Capture the cell that displays the provided text and extract its (x, y) central coordinate. 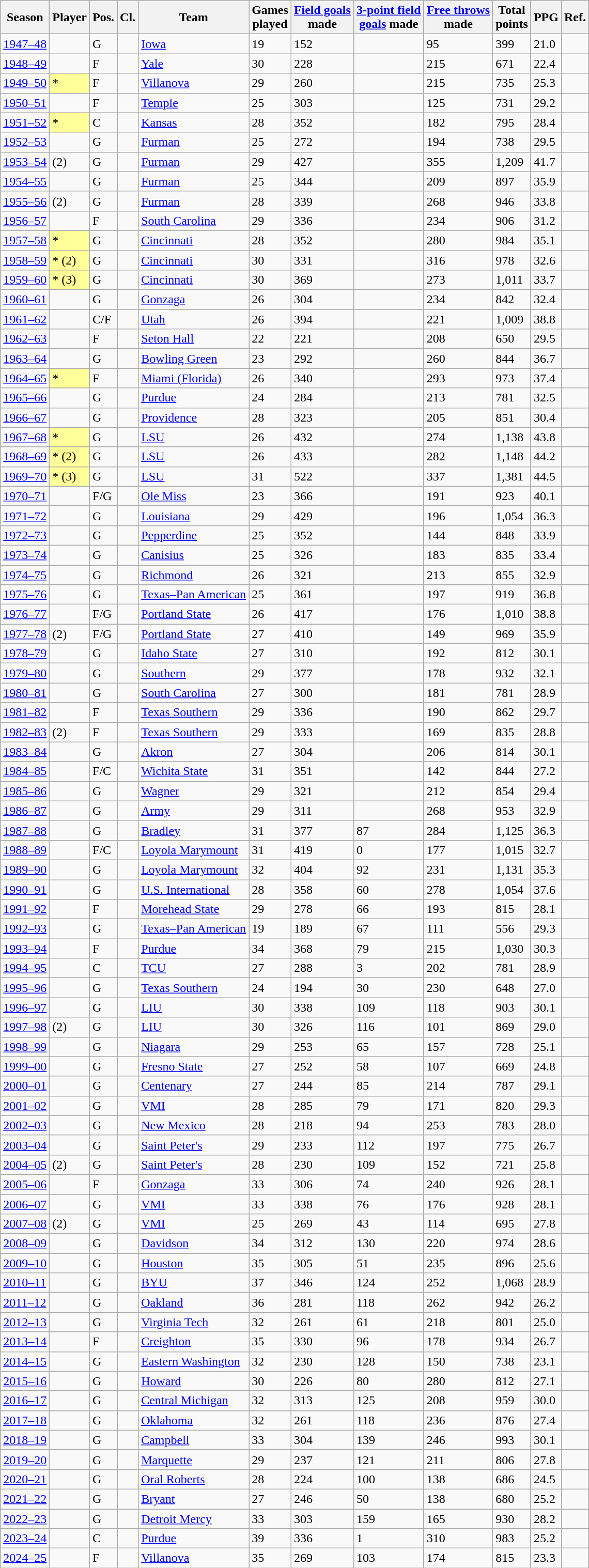
Oral Roberts (194, 1479)
32.7 (546, 850)
300 (322, 693)
556 (512, 929)
95 (458, 44)
Ole Miss (194, 496)
30.4 (546, 417)
2021–22 (25, 1499)
1948–49 (25, 64)
1984–85 (25, 771)
1991–92 (25, 909)
Totalpoints (512, 18)
128 (389, 1361)
735 (512, 83)
1958–59 (25, 260)
305 (322, 1263)
648 (512, 988)
854 (512, 791)
196 (458, 516)
40.1 (546, 496)
1962–63 (25, 339)
1954–55 (25, 181)
340 (322, 378)
1947–48 (25, 44)
27.4 (546, 1420)
2019–20 (25, 1460)
44.5 (546, 476)
33.7 (546, 280)
919 (512, 595)
U.S. International (194, 889)
Richmond (194, 575)
1,148 (512, 457)
Louisiana (194, 516)
22.4 (546, 64)
61 (389, 1322)
107 (458, 1066)
35.3 (546, 870)
1976–77 (25, 614)
2020–21 (25, 1479)
842 (512, 300)
731 (512, 103)
150 (458, 1361)
848 (512, 535)
27.2 (546, 771)
235 (458, 1263)
37 (270, 1283)
96 (389, 1342)
32.1 (546, 673)
29.0 (546, 1027)
344 (322, 181)
1,009 (512, 319)
43 (389, 1224)
101 (458, 1027)
76 (389, 1204)
C/F (103, 319)
1950–51 (25, 103)
1,068 (512, 1283)
1949–50 (25, 83)
1978–79 (25, 654)
21.0 (546, 44)
Bowling Green (194, 359)
2006–07 (25, 1204)
28.4 (546, 122)
293 (458, 378)
32.6 (546, 260)
2001–02 (25, 1106)
94 (389, 1125)
2008–09 (25, 1244)
Free throwsmade (458, 18)
969 (512, 634)
25.1 (546, 1047)
928 (512, 1204)
32.5 (546, 398)
1994–95 (25, 968)
Iowa (194, 44)
44.2 (546, 457)
29.7 (546, 712)
695 (512, 1224)
Bradley (194, 830)
32.4 (546, 300)
346 (322, 1283)
2018–19 (25, 1440)
209 (458, 181)
410 (322, 634)
272 (322, 142)
522 (322, 476)
1963–64 (25, 359)
795 (512, 122)
Creighton (194, 1342)
806 (512, 1460)
Marquette (194, 1460)
862 (512, 712)
419 (322, 850)
228 (322, 64)
1,015 (512, 850)
74 (389, 1184)
1975–76 (25, 595)
721 (512, 1165)
85 (389, 1086)
429 (322, 516)
Pepperdine (194, 535)
35.1 (546, 240)
236 (458, 1420)
1982–83 (25, 732)
1961–62 (25, 319)
1970–71 (25, 496)
358 (322, 889)
292 (322, 359)
1966–67 (25, 417)
112 (389, 1145)
Canisius (194, 555)
Niagara (194, 1047)
2012–13 (25, 1322)
159 (389, 1518)
231 (458, 870)
288 (322, 968)
58 (389, 1066)
1,138 (512, 437)
2015–16 (25, 1381)
650 (512, 339)
1983–84 (25, 752)
Wagner (194, 791)
226 (322, 1381)
2010–11 (25, 1283)
1979–80 (25, 673)
Detroit Mercy (194, 1518)
25.0 (546, 1322)
316 (458, 260)
Bryant (194, 1499)
Howard (194, 1381)
1952–53 (25, 142)
953 (512, 811)
282 (458, 457)
Providence (194, 417)
1960–61 (25, 300)
1951–52 (25, 122)
273 (458, 280)
233 (322, 1145)
932 (512, 673)
24.5 (546, 1479)
Ref. (575, 18)
1992–93 (25, 929)
369 (322, 280)
285 (322, 1106)
1953–54 (25, 162)
Central Michigan (194, 1401)
39 (270, 1539)
169 (458, 732)
2017–18 (25, 1420)
2000–01 (25, 1086)
1955–56 (25, 201)
366 (322, 496)
205 (458, 417)
1957–58 (25, 240)
2004–05 (25, 1165)
43.8 (546, 437)
240 (458, 1184)
432 (322, 437)
1973–74 (25, 555)
Team (194, 18)
394 (322, 319)
974 (512, 1244)
869 (512, 1027)
171 (458, 1106)
1,209 (512, 162)
237 (322, 1460)
Oakland (194, 1302)
22 (270, 339)
26.2 (546, 1302)
Pos. (103, 18)
1974–75 (25, 575)
433 (322, 457)
926 (512, 1184)
1980–81 (25, 693)
851 (512, 417)
1964–65 (25, 378)
1,011 (512, 280)
80 (389, 1381)
361 (322, 595)
1,381 (512, 476)
28.2 (546, 1518)
368 (322, 949)
2013–14 (25, 1342)
896 (512, 1263)
New Mexico (194, 1125)
2003–04 (25, 1145)
978 (512, 260)
Miami (Florida) (194, 378)
2024–25 (25, 1558)
2023–24 (25, 1539)
67 (389, 929)
Army (194, 811)
28.0 (546, 1125)
144 (458, 535)
783 (512, 1125)
25.3 (546, 83)
728 (512, 1047)
355 (458, 162)
177 (458, 850)
36 (270, 1302)
25.8 (546, 1165)
2014–15 (25, 1361)
28.6 (546, 1244)
191 (458, 496)
311 (322, 811)
33.4 (546, 555)
312 (322, 1244)
Houston (194, 1263)
37.4 (546, 378)
PPG (546, 18)
1,131 (512, 870)
142 (458, 771)
906 (512, 221)
206 (458, 752)
Player (70, 18)
801 (512, 1322)
1 (389, 1539)
182 (458, 122)
2007–08 (25, 1224)
29.4 (546, 791)
1981–82 (25, 712)
775 (512, 1145)
2005–06 (25, 1184)
351 (322, 771)
Seton Hall (194, 339)
671 (512, 64)
31.2 (546, 221)
323 (322, 417)
1968–69 (25, 457)
339 (322, 201)
Yale (194, 64)
214 (458, 1086)
Idaho State (194, 654)
934 (512, 1342)
202 (458, 968)
Campbell (194, 1440)
Kansas (194, 122)
1989–90 (25, 870)
121 (389, 1460)
417 (322, 614)
331 (322, 260)
1995–96 (25, 988)
3-point field goals made (389, 18)
306 (322, 1184)
30.3 (546, 949)
87 (389, 830)
Season (25, 18)
903 (512, 1007)
212 (458, 791)
820 (512, 1106)
427 (322, 162)
1956–57 (25, 221)
220 (458, 1244)
27.1 (546, 1381)
165 (458, 1518)
66 (389, 909)
30.0 (546, 1401)
103 (389, 1558)
114 (458, 1224)
814 (512, 752)
959 (512, 1401)
111 (458, 929)
946 (512, 201)
193 (458, 909)
1990–91 (25, 889)
942 (512, 1302)
157 (458, 1047)
333 (322, 732)
Wichita State (194, 771)
181 (458, 693)
Southern (194, 673)
855 (512, 575)
29.2 (546, 103)
149 (458, 634)
1987–88 (25, 830)
189 (322, 929)
923 (512, 496)
2009–10 (25, 1263)
984 (512, 240)
399 (512, 44)
262 (458, 1302)
983 (512, 1539)
1999–00 (25, 1066)
Utah (194, 319)
Eastern Washington (194, 1361)
973 (512, 378)
1998–99 (25, 1047)
1,030 (512, 949)
3 (389, 968)
680 (512, 1499)
Gamesplayed (270, 18)
224 (322, 1479)
50 (389, 1499)
2011–12 (25, 1302)
2002–03 (25, 1125)
28.8 (546, 732)
2022–23 (25, 1518)
100 (389, 1479)
37.6 (546, 889)
930 (512, 1518)
1967–68 (25, 437)
183 (458, 555)
1996–97 (25, 1007)
1969–70 (25, 476)
190 (458, 712)
1985–86 (25, 791)
1971–72 (25, 516)
1,125 (512, 830)
Akron (194, 752)
1997–98 (25, 1027)
24.8 (546, 1066)
Temple (194, 103)
274 (458, 437)
65 (389, 1047)
27.0 (546, 988)
404 (322, 870)
1977–78 (25, 634)
313 (322, 1401)
41.7 (546, 162)
33.9 (546, 535)
192 (458, 654)
60 (389, 889)
51 (389, 1263)
Cl. (128, 18)
36.8 (546, 595)
897 (512, 181)
Morehead State (194, 909)
Oklahoma (194, 1420)
1959–60 (25, 280)
669 (512, 1066)
686 (512, 1479)
787 (512, 1086)
92 (389, 870)
876 (512, 1420)
130 (389, 1244)
23.1 (546, 1361)
BYU (194, 1283)
23.3 (546, 1558)
1965–66 (25, 398)
TCU (194, 968)
124 (389, 1283)
1988–89 (25, 850)
116 (389, 1027)
Davidson (194, 1244)
0 (389, 850)
Fresno State (194, 1066)
29.1 (546, 1086)
1986–87 (25, 811)
993 (512, 1440)
337 (458, 476)
139 (389, 1440)
330 (322, 1342)
174 (458, 1558)
Virginia Tech (194, 1322)
281 (322, 1302)
Centenary (194, 1086)
1972–73 (25, 535)
1993–94 (25, 949)
211 (458, 1460)
36.7 (546, 359)
25.6 (546, 1263)
33.8 (546, 201)
1,010 (512, 614)
2016–17 (25, 1401)
Field goalsmade (322, 18)
244 (322, 1086)
